Determine the [X, Y] coordinate at the center of the cell enclosing the given text.  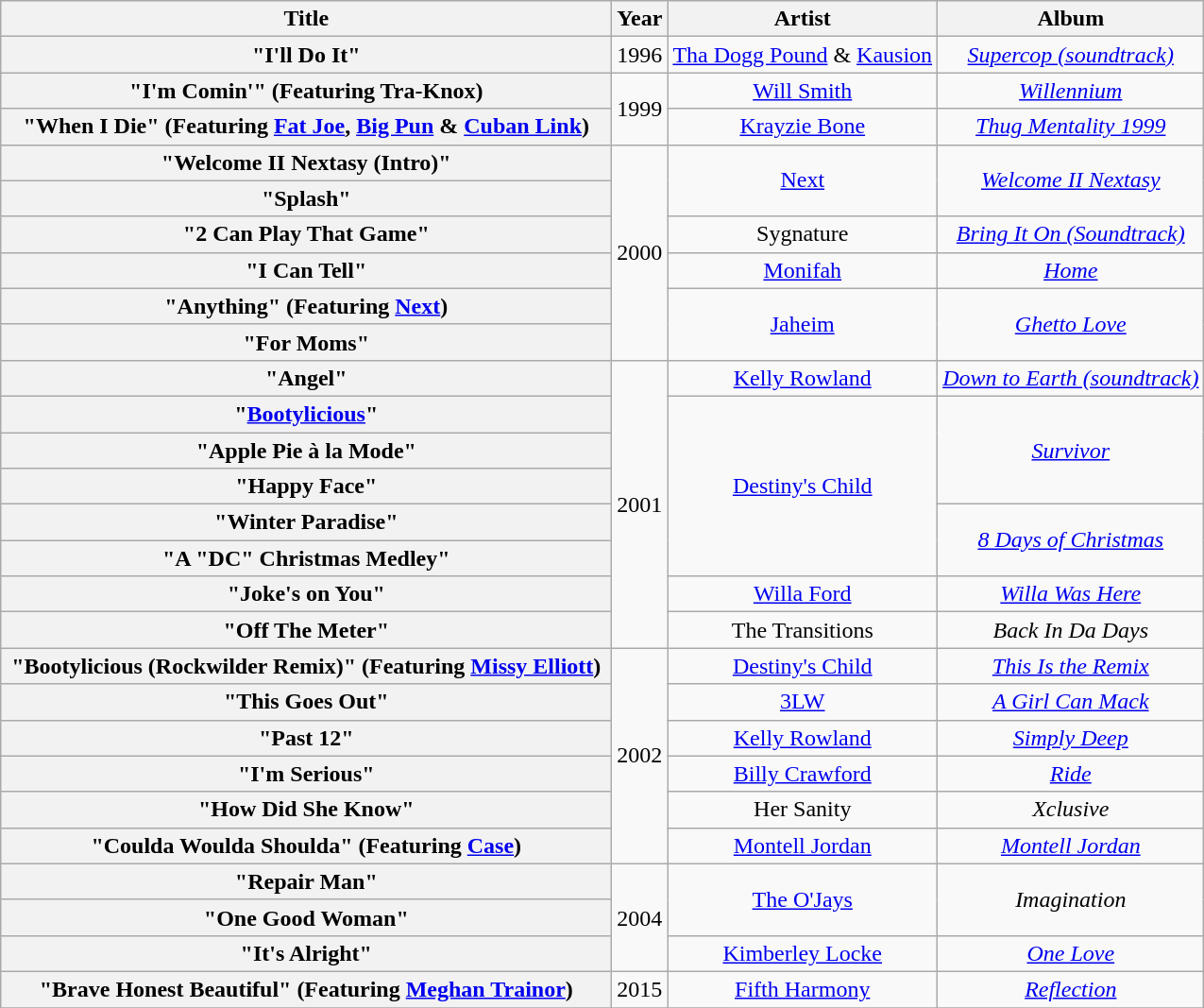
"Past 12" [306, 738]
Simply Deep [1071, 738]
2015 [640, 989]
Monifah [803, 270]
Supercop (soundtrack) [1071, 55]
"I'm Comin'" (Featuring Tra-Knox) [306, 91]
Reflection [1071, 989]
2000 [640, 252]
Kimberley Locke [803, 953]
Title [306, 19]
This Is the Remix [1071, 666]
Jaheim [803, 324]
"Repair Man" [306, 881]
"Anything" (Featuring Next) [306, 306]
1996 [640, 55]
Xclusive [1071, 810]
"Splash" [306, 198]
"I'll Do It" [306, 55]
Ride [1071, 774]
Willennium [1071, 91]
Her Sanity [803, 810]
"Apple Pie à la Mode" [306, 451]
A Girl Can Mack [1071, 702]
Imagination [1071, 899]
"For Moms" [306, 342]
The O'Jays [803, 899]
Back In Da Days [1071, 630]
Billy Crawford [803, 774]
"It's Alright" [306, 953]
"Happy Face" [306, 487]
Fifth Harmony [803, 989]
"Brave Honest Beautiful" (Featuring Meghan Trainor) [306, 989]
Album [1071, 19]
Next [803, 180]
Will Smith [803, 91]
"This Goes Out" [306, 702]
Down to Earth (soundtrack) [1071, 378]
8 Days of Christmas [1071, 540]
2001 [640, 504]
Ghetto Love [1071, 324]
"Off The Meter" [306, 630]
Home [1071, 270]
"Winter Paradise" [306, 522]
"Bootylicious (Rockwilder Remix)" (Featuring Missy Elliott) [306, 666]
"When I Die" (Featuring Fat Joe, Big Pun & Cuban Link) [306, 127]
One Love [1071, 953]
Willa Was Here [1071, 594]
Thug Mentality 1999 [1071, 127]
Krayzie Bone [803, 127]
1999 [640, 109]
"2 Can Play That Game" [306, 234]
"I'm Serious" [306, 774]
2002 [640, 756]
"Welcome II Nextasy (Intro)" [306, 162]
2004 [640, 917]
"How Did She Know" [306, 810]
3LW [803, 702]
"One Good Woman" [306, 917]
"Bootylicious" [306, 414]
Sygnature [803, 234]
Artist [803, 19]
"Joke's on You" [306, 594]
The Transitions [803, 630]
Tha Dogg Pound & Kausion [803, 55]
Bring It On (Soundtrack) [1071, 234]
Willa Ford [803, 594]
Welcome II Nextasy [1071, 180]
"Coulda Woulda Shoulda" (Featuring Case) [306, 846]
"A "DC" Christmas Medley" [306, 558]
Survivor [1071, 450]
Year [640, 19]
"I Can Tell" [306, 270]
"Angel" [306, 378]
